Find where the given text appears and provide that cell's center as (X, Y) coordinate. 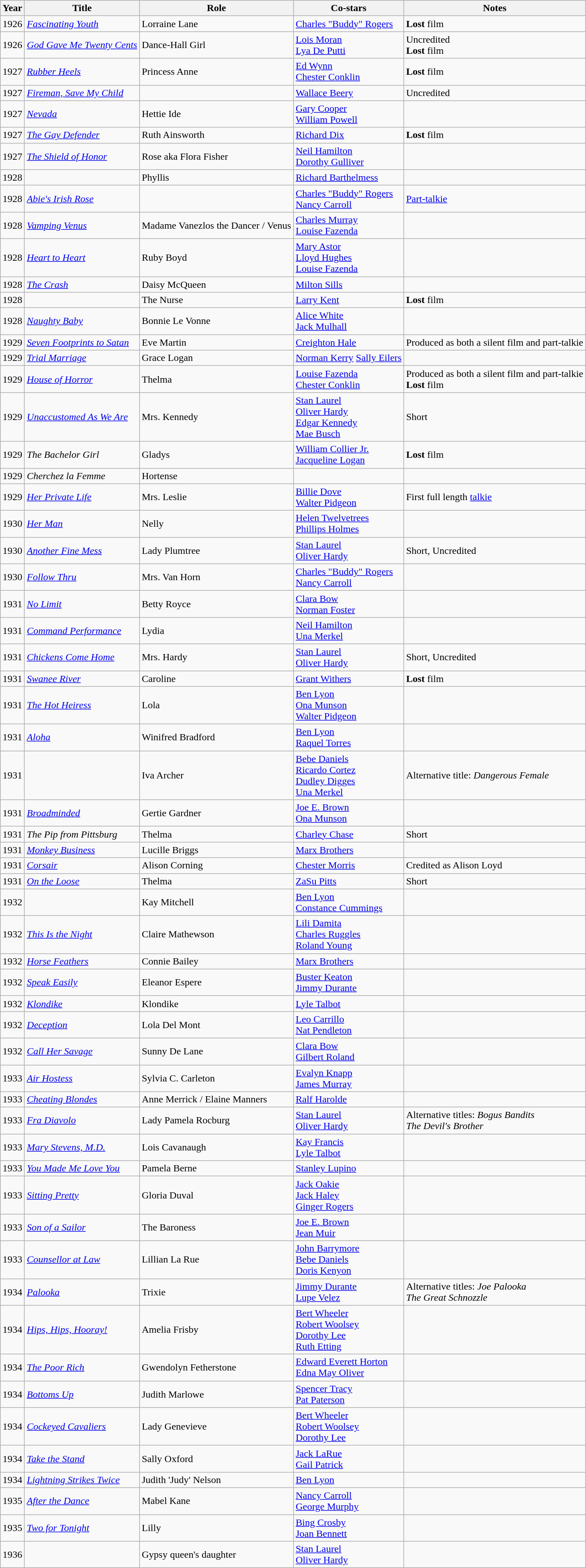
Bing Crosby Joan Bennett (348, 1527)
Credited as Alison Loyd (494, 865)
Daisy McQueen (217, 285)
Her Man (82, 524)
Cockeyed Cavaliers (82, 1426)
Madame Vanezlos the Dancer / Venus (217, 225)
Lois Moran Lya De Putti (348, 45)
Alternative title: Dangerous Female (494, 775)
John Barrymore Bebe Daniels Doris Kenyon (348, 1260)
Lyle Talbot (348, 1003)
Leo Carrillo Nat Pendleton (348, 1025)
The Baroness (217, 1228)
Fra Diavolo (82, 1121)
Trial Marriage (82, 358)
Her Private Life (82, 497)
Part-talkie (494, 199)
Nancy Carroll George Murphy (348, 1501)
Gloria Duval (217, 1195)
Princess Anne (217, 71)
Stan Laurel Oliver Hardy Edgar Kennedy Mae Busch (348, 417)
Caroline (217, 679)
Palooka (82, 1292)
Gladys (217, 455)
Creighton Hale (348, 342)
Lady Pamela Rocburg (217, 1121)
Unaccustomed As We Are (82, 417)
Monkey Business (82, 850)
Uncredited Lost film (494, 45)
Corsair (82, 865)
Aloha (82, 737)
Deception (82, 1025)
Lillian La Rue (217, 1260)
Horse Feathers (82, 961)
The Poor Rich (82, 1367)
Sylvia C. Carleton (217, 1078)
The Pip from Pittsburg (82, 834)
Follow Thru (82, 577)
Chester Morris (348, 865)
Lois Cavanaugh (217, 1147)
Eleanor Espere (217, 982)
Role (217, 8)
Phyllis (217, 177)
Air Hostess (82, 1078)
Iva Archer (217, 775)
Counsellor at Law (82, 1260)
Gary Cooper William Powell (348, 114)
Co-stars (348, 8)
Clara Bow Gilbert Roland (348, 1051)
Kay Francis Lyle Talbot (348, 1147)
Grant Withers (348, 679)
Naughty Baby (82, 321)
ZaSu Pitts (348, 881)
William Collier Jr. Jacqueline Logan (348, 455)
God Gave Me Twenty Cents (82, 45)
Richard Dix (348, 135)
Evalyn Knapp James Murray (348, 1078)
Sunny De Lane (217, 1051)
Son of a Sailor (82, 1228)
Claire Mathewson (217, 934)
Lydia (217, 631)
Ruby Boyd (217, 257)
Bebe Daniels Ricardo Cortez Dudley Digges Una Merkel (348, 775)
Kay Mitchell (217, 902)
Helen Twelvetrees Phillips Holmes (348, 524)
Produced as both a silent film and part-talkie Lost film (494, 379)
Neil Hamilton Dorothy Gulliver (348, 156)
Bert Wheeler Robert Woolsey Dorothy Lee (348, 1426)
Notes (494, 8)
Seven Footprints to Satan (82, 342)
Lola Del Mont (217, 1025)
Lady Plumtree (217, 550)
Wallace Beery (348, 93)
Grace Logan (217, 358)
Mabel Kane (217, 1501)
Mrs. Leslie (217, 497)
Lady Genevieve (217, 1426)
Nevada (82, 114)
Sitting Pretty (82, 1195)
Alice White Jack Mulhall (348, 321)
Year (12, 8)
The Gay Defender (82, 135)
Alternative titles: Bogus BanditsThe Devil's Brother (494, 1121)
Ruth Ainsworth (217, 135)
You Made Me Love You (82, 1169)
Ben Lyon Ona Munson Walter Pidgeon (348, 705)
Milton Sills (348, 285)
Jimmy Durante Lupe Velez (348, 1292)
Lilly (217, 1527)
Sally Oxford (217, 1458)
Chickens Come Home (82, 657)
Heart to Heart (82, 257)
Charles "Buddy" Rogers (348, 24)
Title (82, 8)
Another Fine Mess (82, 550)
Hips, Hips, Hooray! (82, 1329)
Trixie (217, 1292)
Gypsy queen's daughter (217, 1554)
Ben Lyon Constance Cummings (348, 902)
1936 (12, 1554)
Mrs. Van Horn (217, 577)
The Shield of Honor (82, 156)
Buster Keaton Jimmy Durante (348, 982)
Speak Easily (82, 982)
Judith Marlowe (217, 1394)
The Nurse (217, 300)
Bottoms Up (82, 1394)
Fascinating Youth (82, 24)
The Bachelor Girl (82, 455)
On the Loose (82, 881)
Rose aka Flora Fisher (217, 156)
Judith 'Judy' Nelson (217, 1480)
Cherchez la Femme (82, 476)
Eve Martin (217, 342)
Mrs. Hardy (217, 657)
Lola (217, 705)
Larry Kent (348, 300)
Command Performance (82, 631)
This Is the Night (82, 934)
The Hot Heiress (82, 705)
Neil Hamilton Una Merkel (348, 631)
Alison Corning (217, 865)
Spencer Tracy Pat Paterson (348, 1394)
Swanee River (82, 679)
First full length talkie (494, 497)
Broadminded (82, 813)
Amelia Frisby (217, 1329)
Joe E. Brown Ona Munson (348, 813)
Winifred Bradford (217, 737)
Dance-Hall Girl (217, 45)
Bert Wheeler Robert Woolsey Dorothy Lee Ruth Etting (348, 1329)
Fireman, Save My Child (82, 93)
Charles Murray Louise Fazenda (348, 225)
Hortense (217, 476)
Lucille Briggs (217, 850)
Bonnie Le Vonne (217, 321)
Mary Astor Lloyd Hughes Louise Fazenda (348, 257)
Charley Chase (348, 834)
Jack Oakie Jack Haley Ginger Rogers (348, 1195)
Edward Everett Horton Edna May Oliver (348, 1367)
Mrs. Kennedy (217, 417)
Clara Bow Norman Foster (348, 604)
Hettie Ide (217, 114)
Norman Kerry Sally Eilers (348, 358)
Louise Fazenda Chester Conklin (348, 379)
Gwendolyn Fetherstone (217, 1367)
Pamela Berne (217, 1169)
Ed Wynn Chester Conklin (348, 71)
Billie Dove Walter Pidgeon (348, 497)
Alternative titles: Joe PalookaThe Great Schnozzle (494, 1292)
Produced as both a silent film and part-talkie (494, 342)
Ben Lyon (348, 1480)
Connie Bailey (217, 961)
Nelly (217, 524)
Jack LaRue Gail Patrick (348, 1458)
Betty Royce (217, 604)
Lorraine Lane (217, 24)
Uncredited (494, 93)
Vamping Venus (82, 225)
Stanley Lupino (348, 1169)
Ralf Harolde (348, 1100)
After the Dance (82, 1501)
Abie's Irish Rose (82, 199)
Gertie Gardner (217, 813)
Lightning Strikes Twice (82, 1480)
Cheating Blondes (82, 1100)
Rubber Heels (82, 71)
Take the Stand (82, 1458)
No Limit (82, 604)
Call Her Savage (82, 1051)
Joe E. Brown Jean Muir (348, 1228)
House of Horror (82, 379)
Richard Barthelmess (348, 177)
The Crash (82, 285)
Lili Damita Charles Ruggles Roland Young (348, 934)
Two for Tonight (82, 1527)
Ben Lyon Raquel Torres (348, 737)
Anne Merrick / Elaine Manners (217, 1100)
Mary Stevens, M.D. (82, 1147)
